Return [x, y] of the center of cell containing provided text 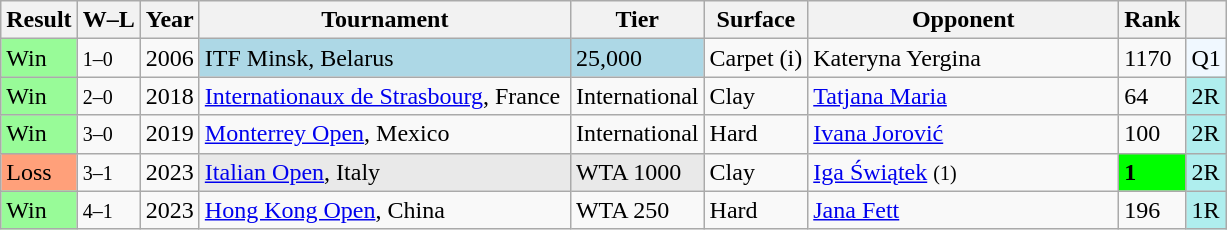
Q1 [1206, 58]
Result [39, 20]
3–0 [108, 134]
Monterrey Open, Mexico [384, 134]
Opponent [964, 20]
1R [1206, 210]
WTA 250 [637, 210]
Iga Świątek (1) [964, 172]
Tatjana Maria [964, 96]
Kateryna Yergina [964, 58]
Italian Open, Italy [384, 172]
1 [1152, 172]
WTA 1000 [637, 172]
Loss [39, 172]
2018 [170, 96]
25,000 [637, 58]
1170 [1152, 58]
100 [1152, 134]
W–L [108, 20]
Tournament [384, 20]
2019 [170, 134]
2–0 [108, 96]
Year [170, 20]
Carpet (i) [756, 58]
ITF Minsk, Belarus [384, 58]
196 [1152, 210]
4–1 [108, 210]
Hong Kong Open, China [384, 210]
3–1 [108, 172]
64 [1152, 96]
Jana Fett [964, 210]
Internationaux de Strasbourg, France [384, 96]
Surface [756, 20]
Ivana Jorović [964, 134]
2006 [170, 58]
1–0 [108, 58]
Tier [637, 20]
Rank [1152, 20]
